For the text-containing cell, return its midpoint in [X, Y] coordinate format. 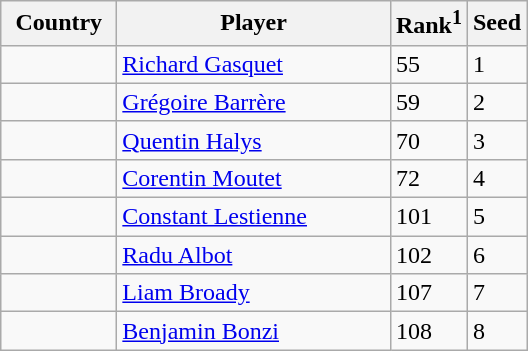
Grégoire Barrère [254, 102]
7 [496, 293]
8 [496, 331]
Quentin Halys [254, 140]
4 [496, 178]
108 [428, 331]
70 [428, 140]
Rank1 [428, 24]
107 [428, 293]
101 [428, 217]
Radu Albot [254, 255]
59 [428, 102]
102 [428, 255]
Corentin Moutet [254, 178]
Seed [496, 24]
Benjamin Bonzi [254, 331]
1 [496, 64]
2 [496, 102]
Richard Gasquet [254, 64]
3 [496, 140]
Constant Lestienne [254, 217]
72 [428, 178]
5 [496, 217]
6 [496, 255]
Country [59, 24]
Liam Broady [254, 293]
Player [254, 24]
55 [428, 64]
